Capture the cell that displays the provided text and extract its [x, y] central coordinate. 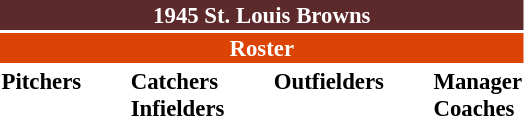
1945 St. Louis Browns [262, 15]
Roster [262, 48]
